Determine the [X, Y] coordinate at the center of the cell enclosing the given text.  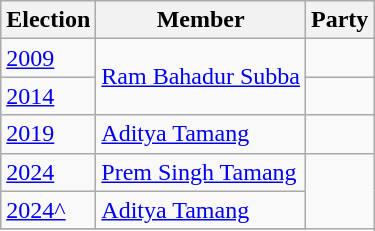
2014 [48, 96]
2024 [48, 172]
2009 [48, 58]
Party [340, 20]
2024^ [48, 210]
Member [201, 20]
Ram Bahadur Subba [201, 77]
Election [48, 20]
Prem Singh Tamang [201, 172]
2019 [48, 134]
